Return the [X, Y] coordinate for the center point of the cell that contains the specified text.  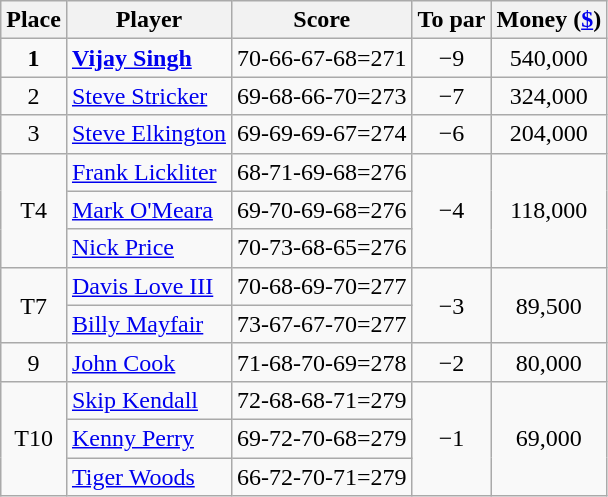
118,000 [549, 210]
69-68-66-70=273 [322, 96]
−3 [452, 305]
72-68-68-71=279 [322, 400]
Mark O'Meara [148, 210]
T10 [34, 438]
70-73-68-65=276 [322, 248]
Player [148, 20]
T4 [34, 210]
324,000 [549, 96]
68-71-69-68=276 [322, 172]
Money ($) [549, 20]
80,000 [549, 362]
To par [452, 20]
−1 [452, 438]
−6 [452, 134]
−9 [452, 58]
Kenny Perry [148, 438]
69-70-69-68=276 [322, 210]
66-72-70-71=279 [322, 477]
3 [34, 134]
204,000 [549, 134]
1 [34, 58]
69-69-69-67=274 [322, 134]
Place [34, 20]
Davis Love III [148, 286]
73-67-67-70=277 [322, 324]
89,500 [549, 305]
John Cook [148, 362]
69-72-70-68=279 [322, 438]
71-68-70-69=278 [322, 362]
9 [34, 362]
Nick Price [148, 248]
70-66-67-68=271 [322, 58]
Vijay Singh [148, 58]
Billy Mayfair [148, 324]
Tiger Woods [148, 477]
Frank Lickliter [148, 172]
Steve Stricker [148, 96]
70-68-69-70=277 [322, 286]
−4 [452, 210]
2 [34, 96]
Skip Kendall [148, 400]
−7 [452, 96]
T7 [34, 305]
Steve Elkington [148, 134]
Score [322, 20]
540,000 [549, 58]
−2 [452, 362]
69,000 [549, 438]
